Search for the cell housing the specified text and yield its (x, y) center coordinate. 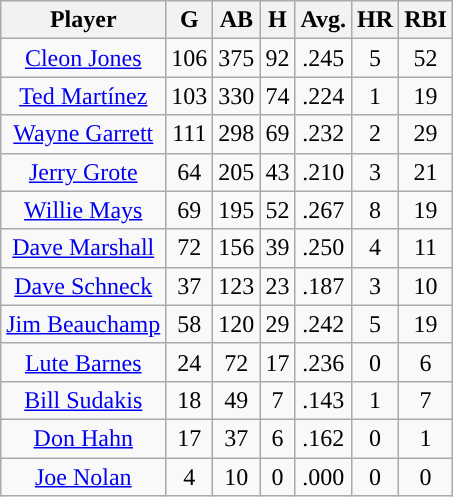
G (190, 20)
Player (84, 20)
74 (278, 96)
Avg. (324, 20)
.236 (324, 362)
.143 (324, 400)
Jerry Grote (84, 172)
.000 (324, 477)
330 (236, 96)
.267 (324, 210)
Joe Nolan (84, 477)
.224 (324, 96)
49 (236, 400)
Wayne Garrett (84, 134)
AB (236, 20)
.232 (324, 134)
11 (426, 248)
156 (236, 248)
Bill Sudakis (84, 400)
123 (236, 286)
Jim Beauchamp (84, 324)
43 (278, 172)
23 (278, 286)
.242 (324, 324)
Dave Schneck (84, 286)
39 (278, 248)
106 (190, 58)
H (278, 20)
HR (376, 20)
8 (376, 210)
Cleon Jones (84, 58)
.187 (324, 286)
.162 (324, 438)
Ted Martínez (84, 96)
111 (190, 134)
21 (426, 172)
24 (190, 362)
Willie Mays (84, 210)
2 (376, 134)
92 (278, 58)
103 (190, 96)
375 (236, 58)
Lute Barnes (84, 362)
298 (236, 134)
120 (236, 324)
Dave Marshall (84, 248)
205 (236, 172)
.210 (324, 172)
Don Hahn (84, 438)
18 (190, 400)
195 (236, 210)
58 (190, 324)
64 (190, 172)
RBI (426, 20)
.245 (324, 58)
.250 (324, 248)
